Scan for the cell matching the given text and deliver its (X, Y) coordinate at center. 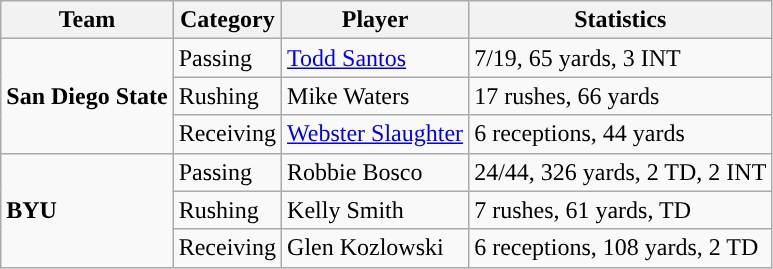
6 receptions, 108 yards, 2 TD (620, 248)
BYU (87, 210)
Player (376, 20)
6 receptions, 44 yards (620, 134)
Team (87, 20)
7 rushes, 61 yards, TD (620, 210)
Category (227, 20)
24/44, 326 yards, 2 TD, 2 INT (620, 172)
San Diego State (87, 96)
7/19, 65 yards, 3 INT (620, 58)
Mike Waters (376, 96)
Todd Santos (376, 58)
17 rushes, 66 yards (620, 96)
Statistics (620, 20)
Webster Slaughter (376, 134)
Kelly Smith (376, 210)
Robbie Bosco (376, 172)
Glen Kozlowski (376, 248)
